Pinpoint the cell where the given text exists, returning its [x, y] midpoint coordinate. 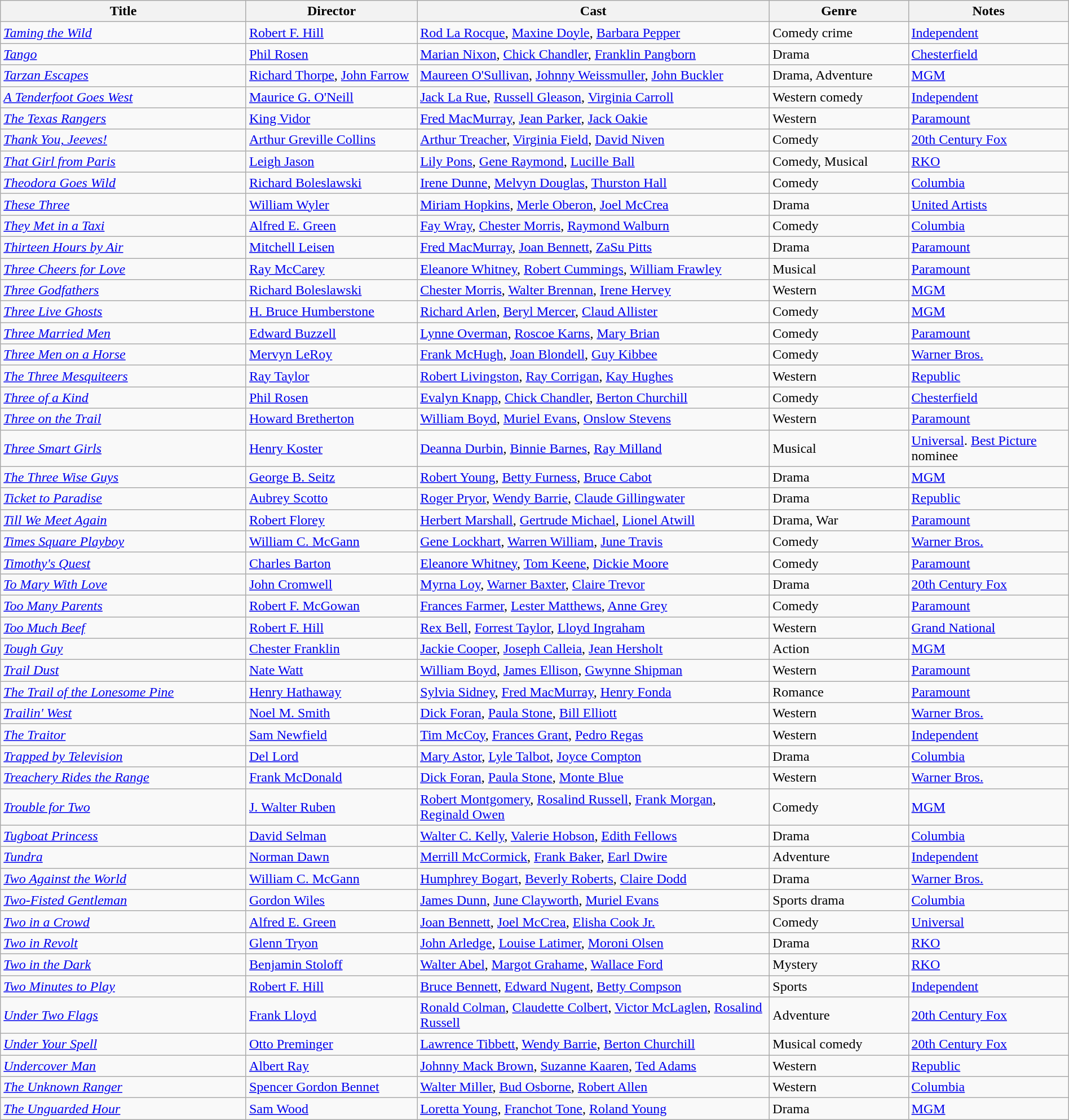
Genre [839, 11]
Ronald Colman, Claudette Colbert, Victor McLaglen, Rosalind Russell [593, 1015]
Rex Bell, Forrest Taylor, Lloyd Ingraham [593, 628]
Two in Revolt [123, 943]
Otto Preminger [332, 1044]
Title [123, 11]
United Artists [988, 204]
Henry Koster [332, 448]
Timothy's Quest [123, 563]
Too Many Parents [123, 606]
Nate Watt [332, 671]
Two in the Dark [123, 964]
Joan Bennett, Joel McCrea, Elisha Cook Jr. [593, 921]
Albert Ray [332, 1066]
Ray Taylor [332, 376]
Walter Abel, Margot Grahame, Wallace Ford [593, 964]
Tough Guy [123, 649]
Ray McCarey [332, 269]
Dick Foran, Paula Stone, Monte Blue [593, 778]
King Vidor [332, 118]
Sam Wood [332, 1109]
Comedy crime [839, 33]
Gene Lockhart, Warren William, June Travis [593, 541]
Action [839, 649]
Leigh Jason [332, 161]
Three of a Kind [123, 398]
John Arledge, Louise Latimer, Moroni Olsen [593, 943]
Irene Dunne, Melvyn Douglas, Thurston Hall [593, 183]
Frank McDonald [332, 778]
Mystery [839, 964]
Three Godfathers [123, 290]
Musical comedy [839, 1044]
Three Cheers for Love [123, 269]
Glenn Tryon [332, 943]
Western comedy [839, 97]
Aubrey Scotto [332, 499]
Loretta Young, Franchot Tone, Roland Young [593, 1109]
Too Much Beef [123, 628]
Chester Franklin [332, 649]
Three Live Ghosts [123, 312]
Two-Fisted Gentleman [123, 900]
Eleanore Whitney, Tom Keene, Dickie Moore [593, 563]
Sam Newfield [332, 735]
Jack La Rue, Russell Gleason, Virginia Carroll [593, 97]
Tugboat Princess [123, 836]
Richard Arlen, Beryl Mercer, Claud Allister [593, 312]
A Tenderfoot Goes West [123, 97]
Fay Wray, Chester Morris, Raymond Walburn [593, 226]
David Selman [332, 836]
The Three Wise Guys [123, 477]
Lynne Overman, Roscoe Karns, Mary Brian [593, 333]
William Boyd, James Ellison, Gwynne Shipman [593, 671]
Treachery Rides the Range [123, 778]
Herbert Marshall, Gertrude Michael, Lionel Atwill [593, 520]
Jackie Cooper, Joseph Calleia, Jean Hersholt [593, 649]
Ticket to Paradise [123, 499]
Taming the Wild [123, 33]
Bruce Bennett, Edward Nugent, Betty Compson [593, 986]
Del Lord [332, 756]
Fred MacMurray, Jean Parker, Jack Oakie [593, 118]
Gordon Wiles [332, 900]
James Dunn, June Clayworth, Muriel Evans [593, 900]
John Cromwell [332, 584]
Fred MacMurray, Joan Bennett, ZaSu Pitts [593, 247]
Tarzan Escapes [123, 76]
Lawrence Tibbett, Wendy Barrie, Berton Churchill [593, 1044]
Till We Meet Again [123, 520]
The Three Mesquiteers [123, 376]
Drama, War [839, 520]
The Unknown Ranger [123, 1087]
Howard Bretherton [332, 419]
Norman Dawn [332, 857]
Arthur Greville Collins [332, 140]
Mervyn LeRoy [332, 355]
Johnny Mack Brown, Suzanne Kaaren, Ted Adams [593, 1066]
Theodora Goes Wild [123, 183]
Deanna Durbin, Binnie Barnes, Ray Milland [593, 448]
Walter C. Kelly, Valerie Hobson, Edith Fellows [593, 836]
Mitchell Leisen [332, 247]
Two Against the World [123, 879]
Undercover Man [123, 1066]
Miriam Hopkins, Merle Oberon, Joel McCrea [593, 204]
Robert F. McGowan [332, 606]
Two in a Crowd [123, 921]
Robert Livingston, Ray Corrigan, Kay Hughes [593, 376]
Maurice G. O'Neill [332, 97]
William Wyler [332, 204]
The Texas Rangers [123, 118]
Trapped by Television [123, 756]
George B. Seitz [332, 477]
Charles Barton [332, 563]
Merrill McCormick, Frank Baker, Earl Dwire [593, 857]
Henry Hathaway [332, 692]
Dick Foran, Paula Stone, Bill Elliott [593, 713]
Sylvia Sidney, Fred MacMurray, Henry Fonda [593, 692]
Evalyn Knapp, Chick Chandler, Berton Churchill [593, 398]
Robert Florey [332, 520]
Humphrey Bogart, Beverly Roberts, Claire Dodd [593, 879]
Tango [123, 54]
That Girl from Paris [123, 161]
Thank You, Jeeves! [123, 140]
Universal [988, 921]
Robert Montgomery, Rosalind Russell, Frank Morgan, Reginald Owen [593, 806]
Tundra [123, 857]
The Unguarded Hour [123, 1109]
Two Minutes to Play [123, 986]
Times Square Playboy [123, 541]
Sports [839, 986]
Director [332, 11]
Trailin' West [123, 713]
Eleanore Whitney, Robert Cummings, William Frawley [593, 269]
Arthur Treacher, Virginia Field, David Niven [593, 140]
Grand National [988, 628]
Trouble for Two [123, 806]
William Boyd, Muriel Evans, Onslow Stevens [593, 419]
Three on the Trail [123, 419]
Tim McCoy, Frances Grant, Pedro Regas [593, 735]
Lily Pons, Gene Raymond, Lucille Ball [593, 161]
Robert Young, Betty Furness, Bruce Cabot [593, 477]
The Trail of the Lonesome Pine [123, 692]
Edward Buzzell [332, 333]
Roger Pryor, Wendy Barrie, Claude Gillingwater [593, 499]
Frank Lloyd [332, 1015]
Drama, Adventure [839, 76]
Cast [593, 11]
Sports drama [839, 900]
Myrna Loy, Warner Baxter, Claire Trevor [593, 584]
The Traitor [123, 735]
Frank McHugh, Joan Blondell, Guy Kibbee [593, 355]
H. Bruce Humberstone [332, 312]
Walter Miller, Bud Osborne, Robert Allen [593, 1087]
Thirteen Hours by Air [123, 247]
Universal. Best Picture nominee [988, 448]
Mary Astor, Lyle Talbot, Joyce Compton [593, 756]
They Met in a Taxi [123, 226]
Frances Farmer, Lester Matthews, Anne Grey [593, 606]
Marian Nixon, Chick Chandler, Franklin Pangborn [593, 54]
To Mary With Love [123, 584]
Benjamin Stoloff [332, 964]
Romance [839, 692]
Maureen O'Sullivan, Johnny Weissmuller, John Buckler [593, 76]
Rod La Rocque, Maxine Doyle, Barbara Pepper [593, 33]
Richard Thorpe, John Farrow [332, 76]
Noel M. Smith [332, 713]
Three Married Men [123, 333]
Under Your Spell [123, 1044]
Three Smart Girls [123, 448]
Three Men on a Horse [123, 355]
Comedy, Musical [839, 161]
Trail Dust [123, 671]
Notes [988, 11]
J. Walter Ruben [332, 806]
Chester Morris, Walter Brennan, Irene Hervey [593, 290]
Under Two Flags [123, 1015]
These Three [123, 204]
Spencer Gordon Bennet [332, 1087]
